Extract the [X, Y] coordinate from the center of the cell holding the provided text.  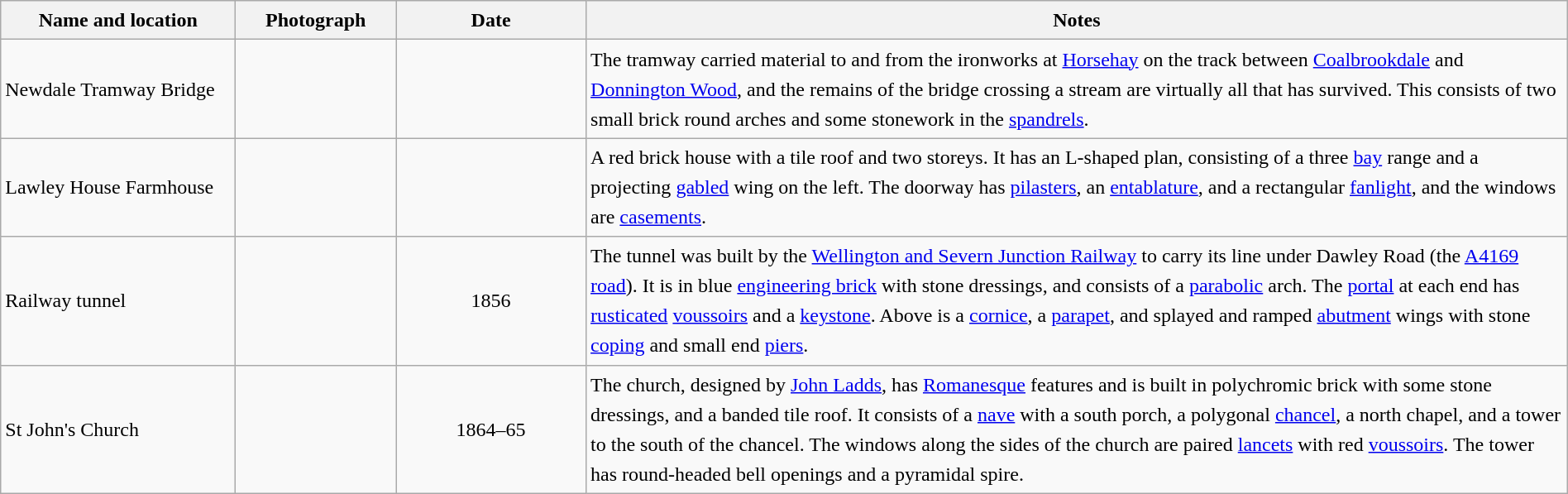
Date [491, 20]
Lawley House Farmhouse [118, 187]
St John's Church [118, 429]
Newdale Tramway Bridge [118, 89]
Name and location [118, 20]
1864–65 [491, 429]
Railway tunnel [118, 301]
Notes [1077, 20]
1856 [491, 301]
Photograph [316, 20]
